Determine the [X, Y] coordinate at the center of the cell enclosing the given text.  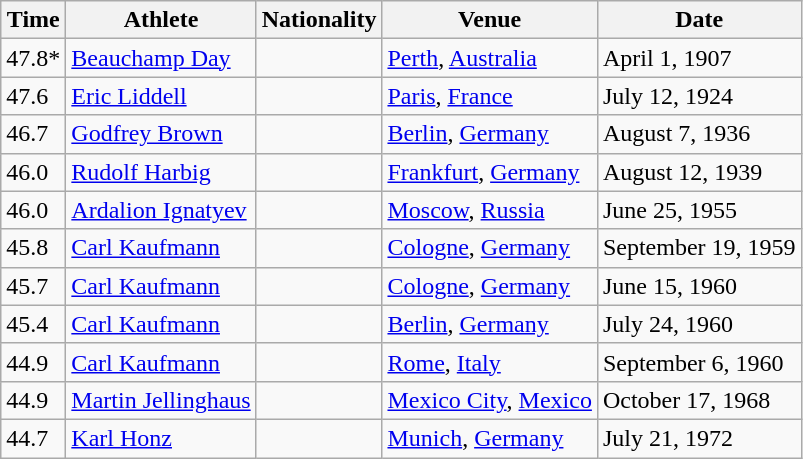
Eric Liddell [161, 96]
47.6 [34, 96]
45.8 [34, 248]
October 17, 1968 [699, 400]
Time [34, 20]
June 15, 1960 [699, 286]
July 12, 1924 [699, 96]
Karl Honz [161, 438]
Rome, Italy [490, 362]
September 19, 1959 [699, 248]
Athlete [161, 20]
July 21, 1972 [699, 438]
Perth, Australia [490, 58]
August 7, 1936 [699, 134]
Martin Jellinghaus [161, 400]
Venue [490, 20]
Rudolf Harbig [161, 172]
46.7 [34, 134]
45.7 [34, 286]
45.4 [34, 324]
April 1, 1907 [699, 58]
Munich, Germany [490, 438]
Godfrey Brown [161, 134]
47.8* [34, 58]
Beauchamp Day [161, 58]
Mexico City, Mexico [490, 400]
July 24, 1960 [699, 324]
September 6, 1960 [699, 362]
Date [699, 20]
44.7 [34, 438]
Nationality [319, 20]
June 25, 1955 [699, 210]
Paris, France [490, 96]
Moscow, Russia [490, 210]
August 12, 1939 [699, 172]
Frankfurt, Germany [490, 172]
Ardalion Ignatyev [161, 210]
